Locate the cell with the specified text and output its [x, y] center coordinate. 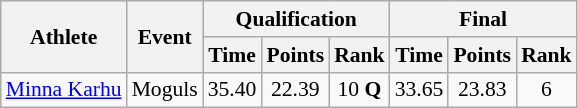
6 [546, 90]
Event [165, 36]
22.39 [295, 90]
Athlete [64, 36]
10 Q [360, 90]
35.40 [232, 90]
Final [484, 19]
23.83 [482, 90]
33.65 [420, 90]
Moguls [165, 90]
Minna Karhu [64, 90]
Qualification [296, 19]
